Capture the cell that displays the provided text and extract its [x, y] central coordinate. 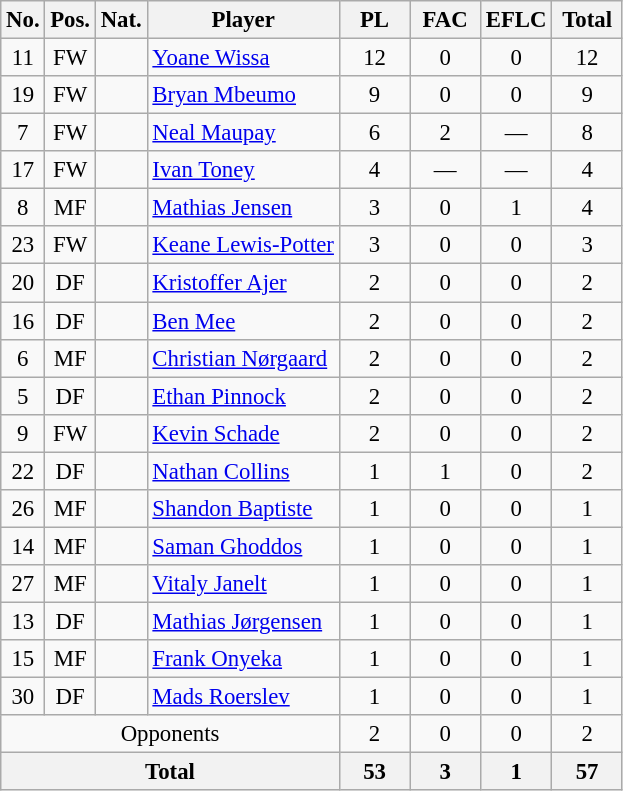
11 [23, 58]
13 [23, 621]
Mads Roerslev [243, 697]
Opponents [170, 734]
53 [374, 772]
Bryan Mbeumo [243, 95]
Ben Mee [243, 321]
Saman Ghoddos [243, 546]
PL [374, 20]
30 [23, 697]
Player [243, 20]
5 [23, 396]
Keane Lewis-Potter [243, 245]
22 [23, 471]
Mathias Jørgensen [243, 621]
Mathias Jensen [243, 208]
26 [23, 509]
57 [588, 772]
7 [23, 133]
16 [23, 321]
FAC [446, 20]
Kevin Schade [243, 433]
Yoane Wissa [243, 58]
Pos. [70, 20]
Vitaly Janelt [243, 584]
17 [23, 170]
27 [23, 584]
Ethan Pinnock [243, 396]
20 [23, 283]
19 [23, 95]
Christian Nørgaard [243, 358]
Nathan Collins [243, 471]
Frank Onyeka [243, 659]
EFLC [516, 20]
Kristoffer Ajer [243, 283]
Neal Maupay [243, 133]
Nat. [121, 20]
Ivan Toney [243, 170]
15 [23, 659]
Shandon Baptiste [243, 509]
No. [23, 20]
23 [23, 245]
14 [23, 546]
